Return the [x, y] coordinate for the center point of the cell that contains the specified text.  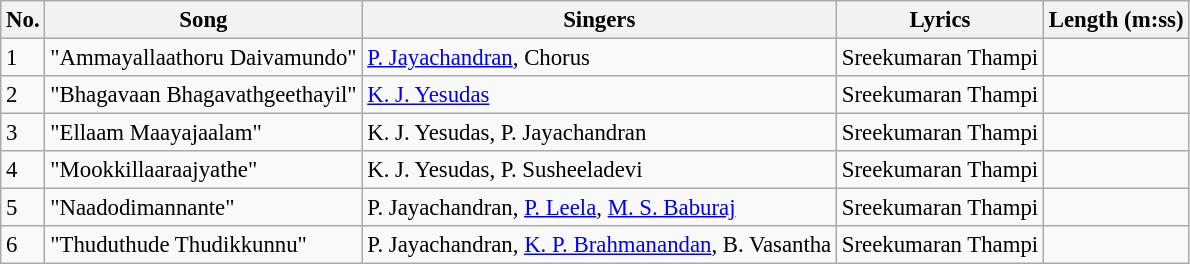
3 [23, 133]
1 [23, 58]
2 [23, 95]
"Ammayallaathoru Daivamundo" [204, 58]
Lyrics [940, 20]
K. J. Yesudas [600, 95]
6 [23, 245]
P. Jayachandran, K. P. Brahmanandan, B. Vasantha [600, 245]
5 [23, 208]
"Ellaam Maayajaalam" [204, 133]
K. J. Yesudas, P. Susheeladevi [600, 170]
No. [23, 20]
"Bhagavaan Bhagavathgeethayil" [204, 95]
P. Jayachandran, P. Leela, M. S. Baburaj [600, 208]
K. J. Yesudas, P. Jayachandran [600, 133]
"Thuduthude Thudikkunnu" [204, 245]
"Mookkillaaraajyathe" [204, 170]
Singers [600, 20]
P. Jayachandran, Chorus [600, 58]
"Naadodimannante" [204, 208]
4 [23, 170]
Song [204, 20]
Length (m:ss) [1116, 20]
